Extract the (X, Y) coordinate from the center of the cell holding the provided text.  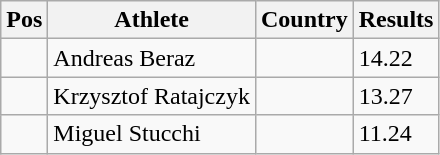
Krzysztof Ratajczyk (152, 96)
Country (304, 20)
Miguel Stucchi (152, 134)
Pos (24, 20)
11.24 (396, 134)
14.22 (396, 58)
13.27 (396, 96)
Andreas Beraz (152, 58)
Results (396, 20)
Athlete (152, 20)
